From the cell containing the given text, extract its center point as [x, y] coordinate. 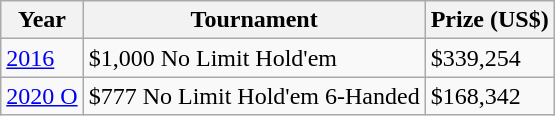
2020 O [42, 96]
Prize (US$) [490, 20]
Tournament [254, 20]
$1,000 No Limit Hold'em [254, 58]
$777 No Limit Hold'em 6-Handed [254, 96]
Year [42, 20]
2016 [42, 58]
$168,342 [490, 96]
$339,254 [490, 58]
